From the cell containing the given text, extract its center point as [x, y] coordinate. 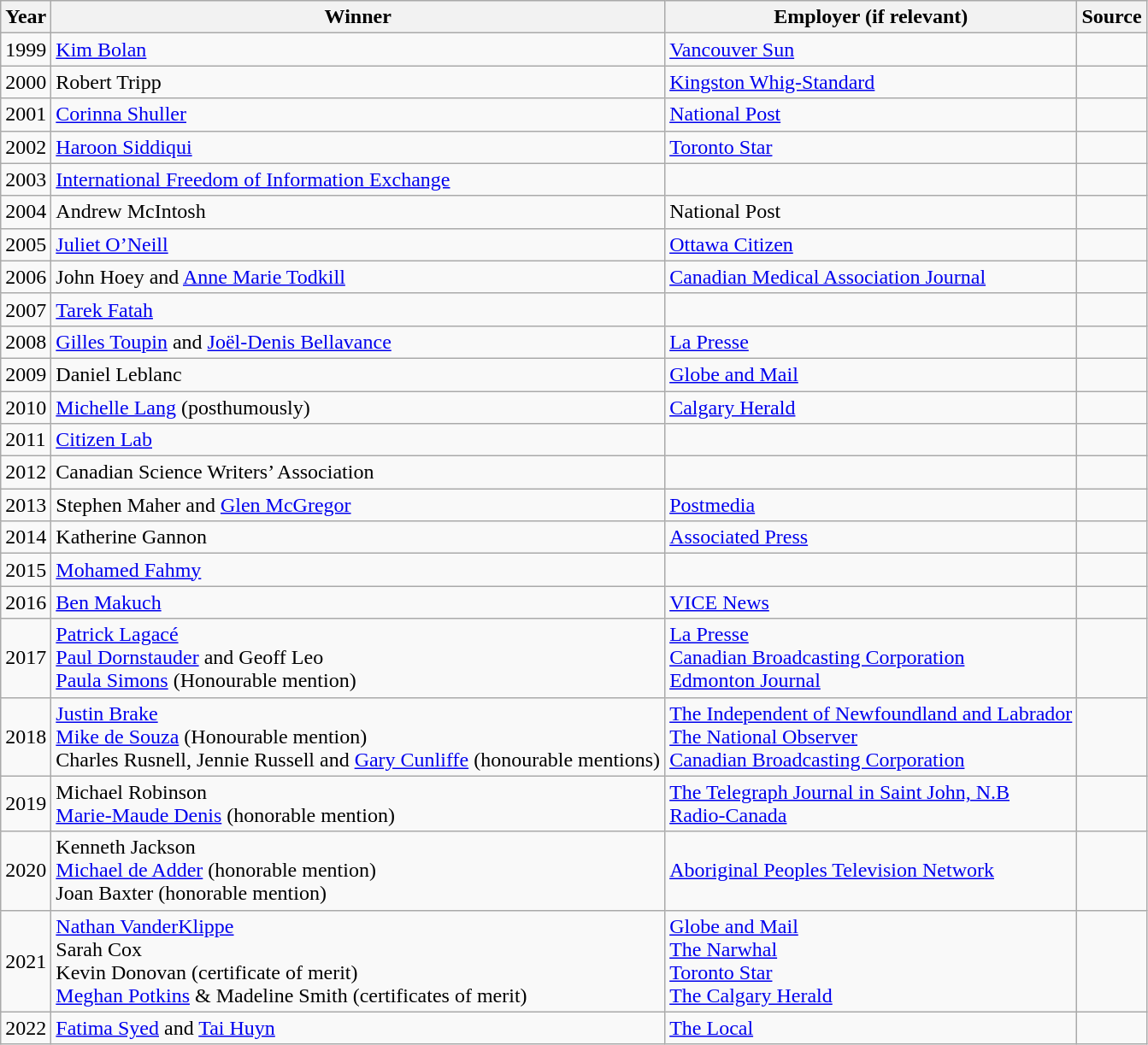
Juliet O’Neill [358, 244]
Kim Bolan [358, 50]
2008 [26, 342]
Kenneth JacksonMichael de Adder (honorable mention)Joan Baxter (honorable mention) [358, 871]
Postmedia [871, 505]
2005 [26, 244]
2014 [26, 537]
Justin BrakeMike de Souza (Honourable mention)Charles Rusnell, Jennie Russell and Gary Cunliffe (honourable mentions) [358, 737]
Corinna Shuller [358, 114]
La PresseCanadian Broadcasting CorporationEdmonton Journal [871, 658]
Daniel Leblanc [358, 374]
Gilles Toupin and Joël-Denis Bellavance [358, 342]
2013 [26, 505]
2009 [26, 374]
Associated Press [871, 537]
2006 [26, 277]
2015 [26, 570]
2017 [26, 658]
Toronto Star [871, 147]
2020 [26, 871]
2004 [26, 212]
Calgary Herald [871, 408]
Haroon Siddiqui [358, 147]
La Presse [871, 342]
2000 [26, 82]
2022 [26, 1028]
Vancouver Sun [871, 50]
2016 [26, 602]
Year [26, 17]
1999 [26, 50]
Source [1111, 17]
Katherine Gannon [358, 537]
Employer (if relevant) [871, 17]
2018 [26, 737]
Winner [358, 17]
Stephen Maher and Glen McGregor [358, 505]
Globe and MailThe NarwhalToronto StarThe Calgary Herald [871, 960]
2019 [26, 803]
Globe and Mail [871, 374]
Nathan VanderKlippeSarah CoxKevin Donovan (certificate of merit)Meghan Potkins & Madeline Smith (certificates of merit) [358, 960]
Robert Tripp [358, 82]
Ben Makuch [358, 602]
2012 [26, 473]
VICE News [871, 602]
John Hoey and Anne Marie Todkill [358, 277]
The Local [871, 1028]
The Independent of Newfoundland and LabradorThe National ObserverCanadian Broadcasting Corporation [871, 737]
Citizen Lab [358, 440]
International Freedom of Information Exchange [358, 179]
The Telegraph Journal in Saint John, N.BRadio-Canada [871, 803]
2003 [26, 179]
Tarek Fatah [358, 309]
Michelle Lang (posthumously) [358, 408]
2011 [26, 440]
Patrick LagacéPaul Dornstauder and Geoff LeoPaula Simons (Honourable mention) [358, 658]
2001 [26, 114]
Aboriginal Peoples Television Network [871, 871]
Andrew McIntosh [358, 212]
Canadian Medical Association Journal [871, 277]
2021 [26, 960]
Ottawa Citizen [871, 244]
2010 [26, 408]
Michael RobinsonMarie-Maude Denis (honorable mention) [358, 803]
Canadian Science Writers’ Association [358, 473]
Fatima Syed and Tai Huyn [358, 1028]
Kingston Whig-Standard [871, 82]
2007 [26, 309]
Mohamed Fahmy [358, 570]
2002 [26, 147]
